Capture the cell that displays the provided text and extract its [X, Y] central coordinate. 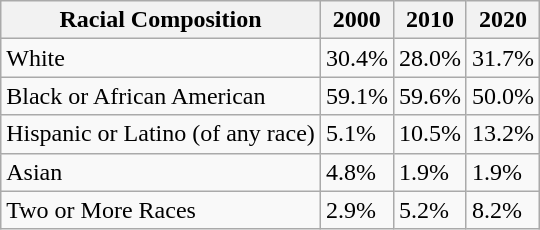
Hispanic or Latino (of any race) [161, 134]
White [161, 58]
5.2% [430, 210]
2010 [430, 20]
59.6% [430, 96]
10.5% [430, 134]
Black or African American [161, 96]
Racial Composition [161, 20]
Asian [161, 172]
31.7% [502, 58]
59.1% [356, 96]
4.8% [356, 172]
13.2% [502, 134]
Two or More Races [161, 210]
8.2% [502, 210]
2.9% [356, 210]
50.0% [502, 96]
30.4% [356, 58]
2020 [502, 20]
2000 [356, 20]
5.1% [356, 134]
28.0% [430, 58]
